Extract the (x, y) coordinate from the center of the cell holding the provided text.  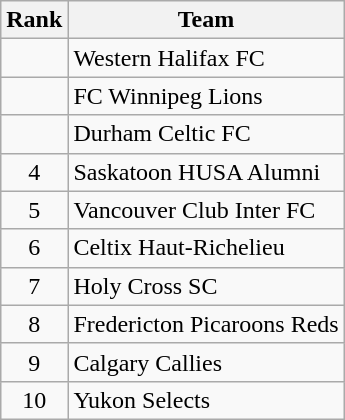
Holy Cross SC (206, 286)
Calgary Callies (206, 362)
9 (34, 362)
6 (34, 248)
Durham Celtic FC (206, 134)
Celtix Haut-Richelieu (206, 248)
Team (206, 20)
7 (34, 286)
Vancouver Club Inter FC (206, 210)
Rank (34, 20)
Saskatoon HUSA Alumni (206, 172)
10 (34, 400)
Fredericton Picaroons Reds (206, 324)
Western Halifax FC (206, 58)
4 (34, 172)
Yukon Selects (206, 400)
8 (34, 324)
5 (34, 210)
FC Winnipeg Lions (206, 96)
